Provide the [x, y] coordinate of the cell's center where the given text is located.  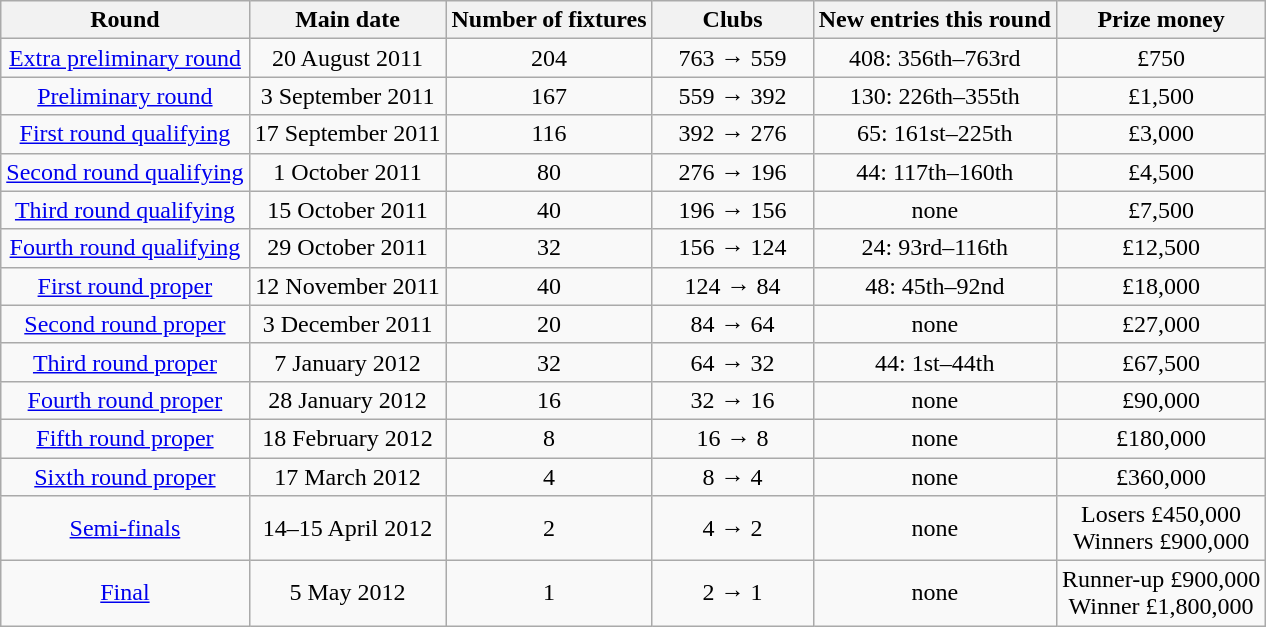
408: 356th–763rd [934, 58]
1 October 2011 [348, 172]
204 [549, 58]
Preliminary round [125, 96]
Second round proper [125, 324]
48: 45th–92nd [934, 286]
£3,000 [1160, 134]
5 May 2012 [348, 594]
763 → 559 [732, 58]
65: 161st–225th [934, 134]
12 November 2011 [348, 286]
£18,000 [1160, 286]
Fifth round proper [125, 438]
Extra preliminary round [125, 58]
7 January 2012 [348, 362]
276 → 196 [732, 172]
Third round qualifying [125, 210]
Third round proper [125, 362]
£27,000 [1160, 324]
2 [549, 528]
4 → 2 [732, 528]
£360,000 [1160, 477]
Clubs [732, 20]
196 → 156 [732, 210]
Losers £450,000Winners £900,000 [1160, 528]
First round proper [125, 286]
£180,000 [1160, 438]
20 August 2011 [348, 58]
£7,500 [1160, 210]
44: 1st–44th [934, 362]
16 [549, 400]
First round qualifying [125, 134]
4 [549, 477]
20 [549, 324]
32 → 16 [732, 400]
167 [549, 96]
44: 117th–160th [934, 172]
8 [549, 438]
17 March 2012 [348, 477]
£67,500 [1160, 362]
Fourth round proper [125, 400]
29 October 2011 [348, 248]
392 → 276 [732, 134]
Second round qualifying [125, 172]
14–15 April 2012 [348, 528]
£90,000 [1160, 400]
24: 93rd–116th [934, 248]
2 → 1 [732, 594]
18 February 2012 [348, 438]
3 September 2011 [348, 96]
80 [549, 172]
Fourth round qualifying [125, 248]
Final [125, 594]
16 → 8 [732, 438]
£4,500 [1160, 172]
£1,500 [1160, 96]
130: 226th–355th [934, 96]
116 [549, 134]
15 October 2011 [348, 210]
Semi-finals [125, 528]
8 → 4 [732, 477]
£12,500 [1160, 248]
Main date [348, 20]
28 January 2012 [348, 400]
64 → 32 [732, 362]
Round [125, 20]
124 → 84 [732, 286]
84 → 64 [732, 324]
1 [549, 594]
Prize money [1160, 20]
Number of fixtures [549, 20]
17 September 2011 [348, 134]
559 → 392 [732, 96]
£750 [1160, 58]
New entries this round [934, 20]
Runner-up £900,000Winner £1,800,000 [1160, 594]
156 → 124 [732, 248]
Sixth round proper [125, 477]
3 December 2011 [348, 324]
